Scan for the cell matching the given text and deliver its [X, Y] coordinate at center. 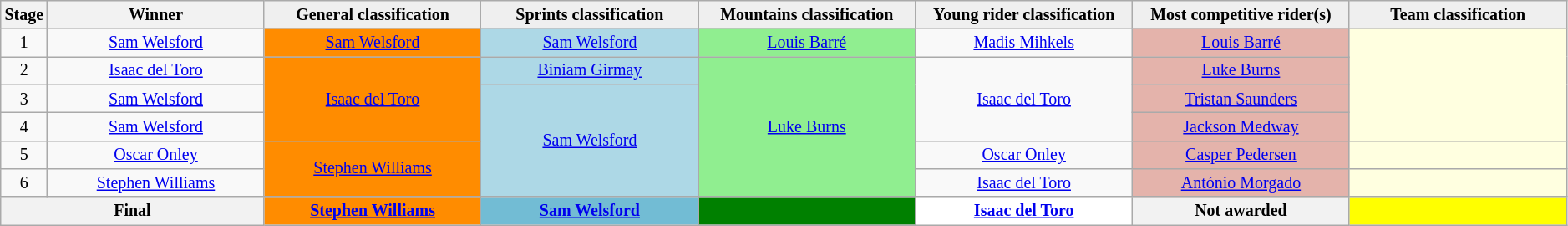
Final [132, 211]
António Morgado [1241, 182]
General classification [373, 15]
1 [24, 44]
Most competitive rider(s) [1241, 15]
Stage [24, 15]
Casper Pedersen [1241, 154]
2 [24, 70]
4 [24, 127]
Not awarded [1241, 211]
Young rider classification [1024, 15]
Madis Mihkels [1024, 44]
Jackson Medway [1241, 127]
Team classification [1458, 15]
Winner [155, 15]
Tristan Saunders [1241, 99]
5 [24, 154]
6 [24, 182]
Biniam Girmay [590, 70]
3 [24, 99]
Sprints classification [590, 15]
Mountains classification [807, 15]
